Extract the [X, Y] coordinate from the center of the cell holding the provided text.  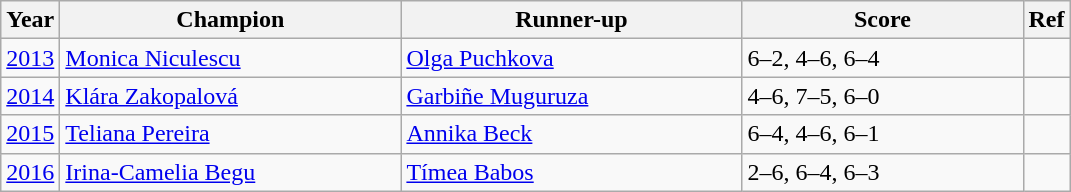
Olga Puchkova [572, 58]
2015 [30, 134]
2–6, 6–4, 6–3 [882, 172]
Tímea Babos [572, 172]
Klára Zakopalová [230, 96]
Champion [230, 20]
6–2, 4–6, 6–4 [882, 58]
2013 [30, 58]
Year [30, 20]
Monica Niculescu [230, 58]
Irina-Camelia Begu [230, 172]
6–4, 4–6, 6–1 [882, 134]
Score [882, 20]
Runner-up [572, 20]
Ref [1046, 20]
Annika Beck [572, 134]
2016 [30, 172]
Teliana Pereira [230, 134]
Garbiñe Muguruza [572, 96]
2014 [30, 96]
4–6, 7–5, 6–0 [882, 96]
